Extract the (X, Y) coordinate from the center of the cell holding the provided text.  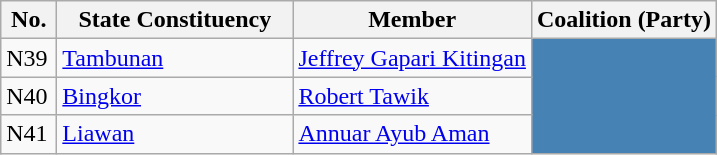
Annuar Ayub Aman (412, 134)
Tambunan (175, 58)
N39 (29, 58)
Robert Tawik (412, 96)
No. (29, 20)
N40 (29, 96)
Coalition (Party) (624, 20)
Member (412, 20)
Liawan (175, 134)
Jeffrey Gapari Kitingan (412, 58)
State Constituency (175, 20)
Bingkor (175, 96)
N41 (29, 134)
